Find where the given text appears and provide that cell's center as (x, y) coordinate. 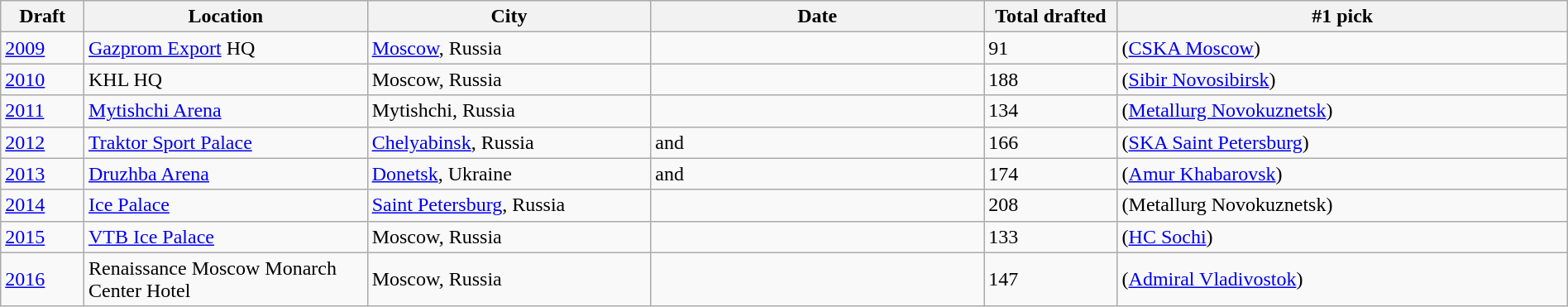
(HC Sochi) (1342, 237)
166 (1050, 142)
2009 (43, 48)
2011 (43, 111)
Renaissance Moscow Monarch Center Hotel (227, 280)
134 (1050, 111)
Gazprom Export HQ (227, 48)
(Amur Khabarovsk) (1342, 174)
2012 (43, 142)
(CSKA Moscow) (1342, 48)
188 (1050, 79)
Total drafted (1050, 17)
(SKA Saint Petersburg) (1342, 142)
VTB Ice Palace (227, 237)
Druzhba Arena (227, 174)
2016 (43, 280)
(Admiral Vladivostok) (1342, 280)
91 (1050, 48)
Draft (43, 17)
Donetsk, Ukraine (509, 174)
133 (1050, 237)
Location (227, 17)
Traktor Sport Palace (227, 142)
2015 (43, 237)
Ice Palace (227, 205)
174 (1050, 174)
Chelyabinsk, Russia (509, 142)
2013 (43, 174)
147 (1050, 280)
2014 (43, 205)
Mytishchi, Russia (509, 111)
Mytishchi Arena (227, 111)
(Sibir Novosibirsk) (1342, 79)
208 (1050, 205)
City (509, 17)
KHL HQ (227, 79)
#1 pick (1342, 17)
Saint Petersburg, Russia (509, 205)
Date (817, 17)
2010 (43, 79)
